Locate the cell with the specified text and output its [x, y] center coordinate. 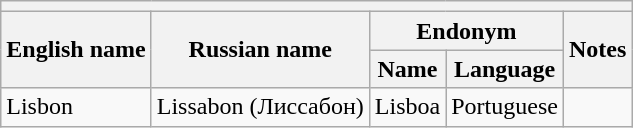
Portuguese [505, 107]
Lisboa [407, 107]
Lisbon [76, 107]
Language [505, 69]
Notes [597, 50]
Russian name [260, 50]
Lissabon (Лиссабон) [260, 107]
Endonym [466, 31]
Name [407, 69]
English name [76, 50]
